Return (X, Y) of the center of cell containing provided text 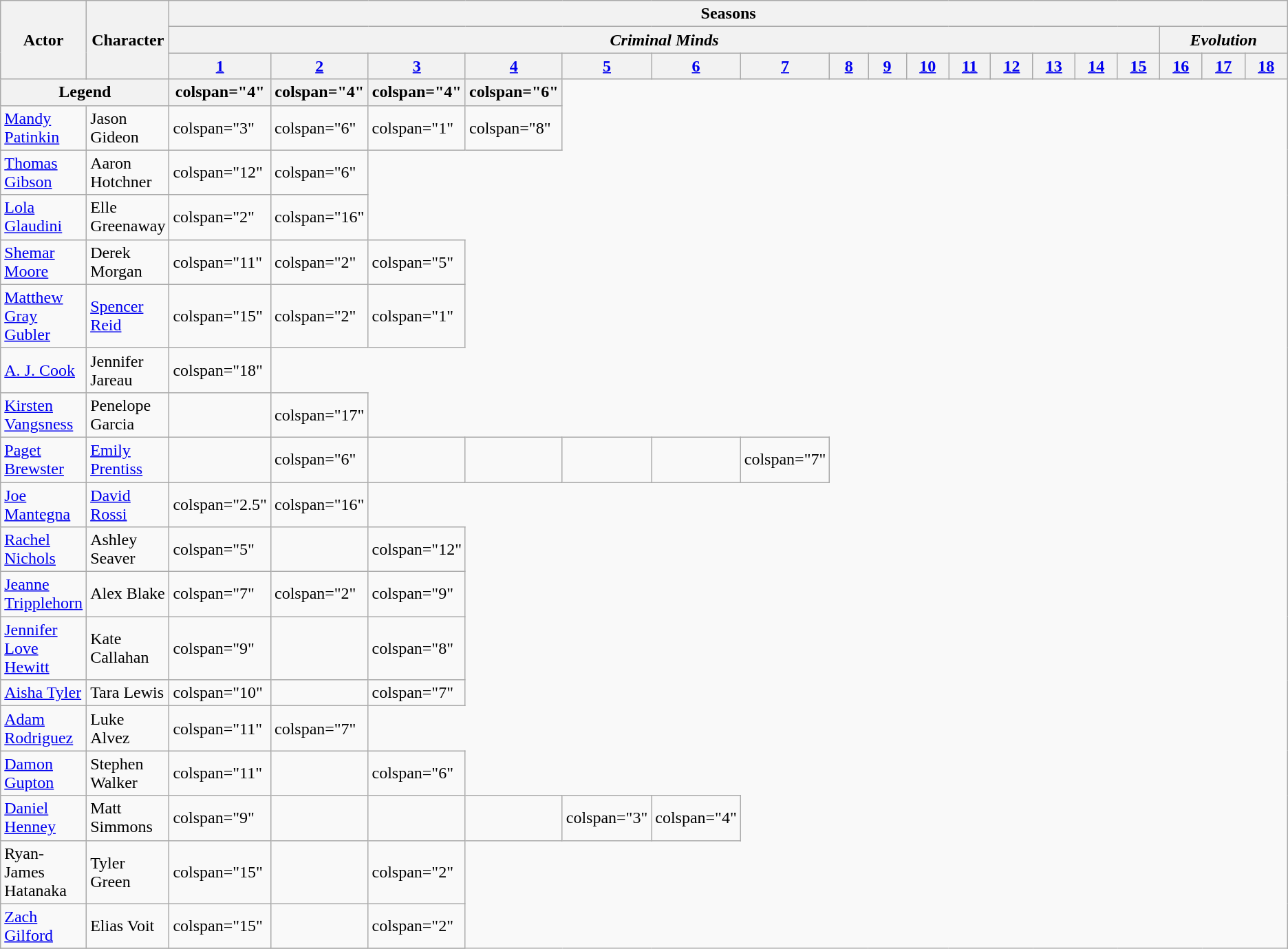
Thomas Gibson (44, 172)
Adam Rodriguez (44, 728)
Joe Mantegna (44, 504)
13 (1054, 66)
Penelope Garcia (128, 414)
Matt Simmons (128, 818)
Spencer Reid (128, 316)
11 (970, 66)
Daniel Henney (44, 818)
Elias Voit (128, 926)
colspan="2.5" (220, 504)
Matthew Gray Gubler (44, 316)
Alex Blake (128, 595)
David Rossi (128, 504)
6 (696, 66)
3 (417, 66)
Ryan-James Hatanaka (44, 872)
Jeanne Tripplehorn (44, 595)
Paget Brewster (44, 460)
A. J. Cook (44, 370)
Actor (44, 40)
7 (785, 66)
Stephen Walker (128, 774)
colspan="17" (319, 414)
Lola Glaudini (44, 217)
5 (607, 66)
Tara Lewis (128, 693)
Shemar Moore (44, 262)
9 (888, 66)
Kate Callahan (128, 648)
8 (849, 66)
Ashley Seaver (128, 549)
Aaron Hotchner (128, 172)
Aisha Tyler (44, 693)
18 (1266, 66)
Seasons (728, 14)
14 (1095, 66)
colspan="10" (220, 693)
Criminal Minds (665, 40)
Jennifer Jareau (128, 370)
Evolution (1223, 40)
15 (1138, 66)
1 (220, 66)
Emily Prentiss (128, 460)
Derek Morgan (128, 262)
Kirsten Vangsness (44, 414)
Character (128, 40)
Zach Gilford (44, 926)
Elle Greenaway (128, 217)
Legend (85, 92)
colspan="18" (220, 370)
Jennifer Love Hewitt (44, 648)
16 (1181, 66)
Mandy Patinkin (44, 128)
Luke Alvez (128, 728)
Jason Gideon (128, 128)
10 (927, 66)
17 (1223, 66)
Damon Gupton (44, 774)
Rachel Nichols (44, 549)
2 (319, 66)
12 (1011, 66)
Tyler Green (128, 872)
4 (513, 66)
